Detect which cell encompasses the target text, then output its [X, Y] center coordinate. 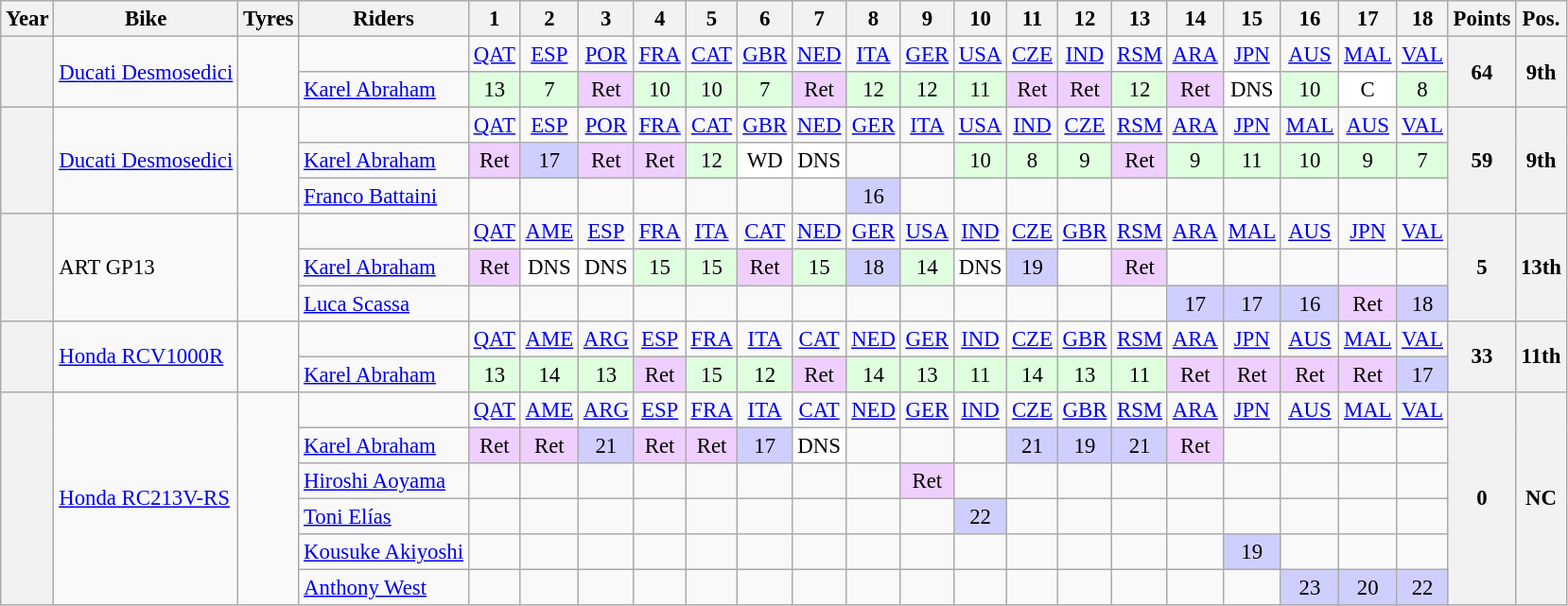
Anthony West [384, 587]
2 [549, 19]
20 [1368, 587]
Hiroshi Aoyama [384, 481]
Tyres [269, 19]
Honda RCV1000R [146, 355]
Kousuke Akiyoshi [384, 552]
1 [494, 19]
13th [1542, 267]
59 [1481, 161]
WD [764, 161]
33 [1481, 355]
4 [660, 19]
ART GP13 [146, 267]
Points [1481, 19]
0 [1481, 498]
C [1368, 90]
Honda RC213V-RS [146, 498]
Toni Elías [384, 516]
23 [1309, 587]
6 [764, 19]
11th [1542, 355]
Bike [146, 19]
Pos. [1542, 19]
3 [605, 19]
64 [1481, 72]
Riders [384, 19]
Franco Battaini [384, 197]
NC [1542, 498]
Year [27, 19]
Luca Scassa [384, 303]
